Determine the [X, Y] coordinate at the center of the cell enclosing the given text.  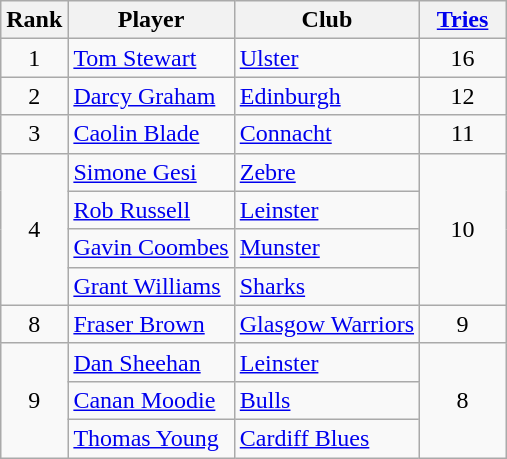
Rob Russell [151, 210]
Munster [326, 248]
Cardiff Blues [326, 438]
10 [463, 229]
Canan Moodie [151, 400]
Ulster [326, 58]
Grant Williams [151, 286]
Rank [34, 20]
Glasgow Warriors [326, 324]
Club [326, 20]
Gavin Coombes [151, 248]
Tom Stewart [151, 58]
12 [463, 96]
Caolin Blade [151, 134]
Darcy Graham [151, 96]
Bulls [326, 400]
Dan Sheehan [151, 362]
Simone Gesi [151, 172]
Player [151, 20]
Tries [463, 20]
Thomas Young [151, 438]
4 [34, 229]
11 [463, 134]
Sharks [326, 286]
Edinburgh [326, 96]
16 [463, 58]
Connacht [326, 134]
1 [34, 58]
Fraser Brown [151, 324]
2 [34, 96]
Zebre [326, 172]
3 [34, 134]
